Provide the (X, Y) coordinate of the cell's center where the given text is located.  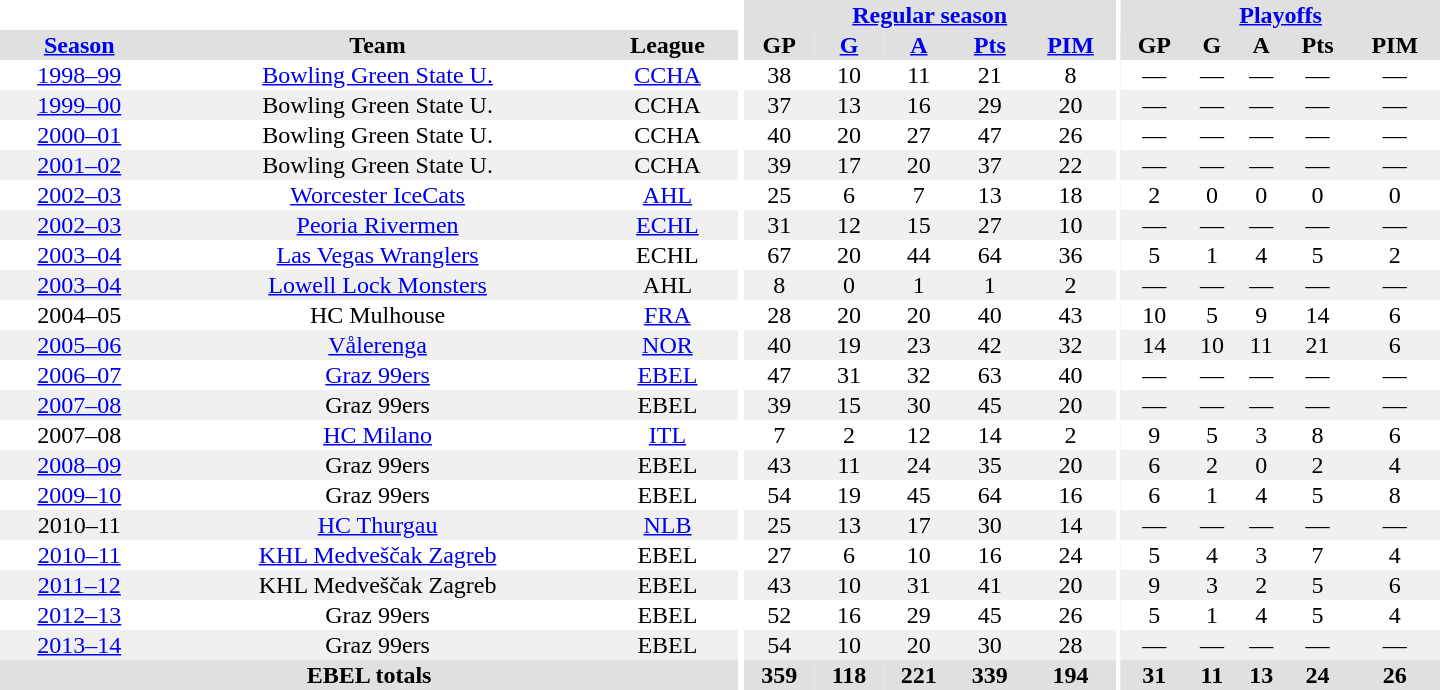
359 (780, 675)
League (668, 45)
Las Vegas Wranglers (377, 255)
18 (1070, 195)
HC Thurgau (377, 525)
NLB (668, 525)
FRA (668, 315)
2008–09 (79, 465)
HC Mulhouse (377, 315)
118 (850, 675)
2001–02 (79, 165)
Peoria Rivermen (377, 225)
NOR (668, 345)
2005–06 (79, 345)
221 (918, 675)
52 (780, 615)
Playoffs (1280, 15)
2013–14 (79, 645)
42 (990, 345)
1999–00 (79, 105)
HC Milano (377, 435)
1998–99 (79, 75)
22 (1070, 165)
36 (1070, 255)
2004–05 (79, 315)
38 (780, 75)
Worcester IceCats (377, 195)
2006–07 (79, 375)
Season (79, 45)
35 (990, 465)
2012–13 (79, 615)
44 (918, 255)
Vålerenga (377, 345)
63 (990, 375)
Lowell Lock Monsters (377, 285)
2011–12 (79, 585)
Regular season (930, 15)
Team (377, 45)
23 (918, 345)
ITL (668, 435)
2000–01 (79, 135)
41 (990, 585)
67 (780, 255)
194 (1070, 675)
2009–10 (79, 495)
EBEL totals (369, 675)
339 (990, 675)
